Locate the cell with the specified text and output its (x, y) center coordinate. 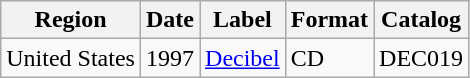
1997 (170, 58)
Catalog (422, 20)
Region (71, 20)
Format (329, 20)
Label (243, 20)
DEC019 (422, 58)
CD (329, 58)
United States (71, 58)
Date (170, 20)
Decibel (243, 58)
